From the cell containing the given text, extract its center point as (X, Y) coordinate. 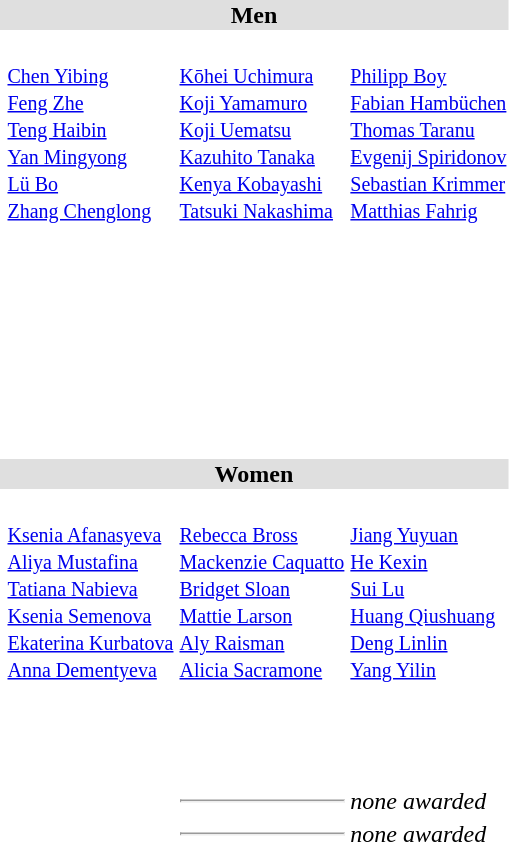
Men (254, 15)
Rebecca BrossMackenzie CaquattoBridget SloanMattie LarsonAly RaismanAlicia Sacramone (262, 588)
Philipp BoyFabian HambüchenThomas TaranuEvgenij SpiridonovSebastian KrimmerMatthias Fahrig (428, 129)
Kōhei UchimuraKoji YamamuroKoji UematsuKazuhito TanakaKenya KobayashiTatsuki Nakashima (262, 129)
none awarded (428, 801)
Jiang YuyuanHe KexinSui LuHuang QiushuangDeng LinlinYang Yilin (428, 588)
Ksenia AfanasyevaAliya MustafinaTatiana NabievaKsenia SemenovaEkaterina KurbatovaAnna Dementyeva (90, 588)
Women (254, 474)
Chen YibingFeng ZheTeng HaibinYan MingyongLü BoZhang Chenglong (90, 129)
